From the cell containing the given text, extract its center point as [x, y] coordinate. 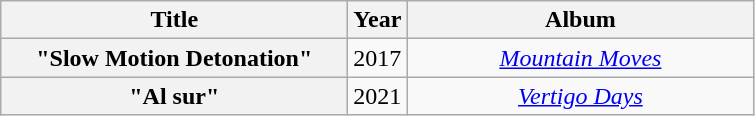
Title [174, 20]
Vertigo Days [580, 96]
"Slow Motion Detonation" [174, 58]
Mountain Moves [580, 58]
"Al sur" [174, 96]
Album [580, 20]
2017 [378, 58]
2021 [378, 96]
Year [378, 20]
